Search for the cell housing the specified text and yield its [x, y] center coordinate. 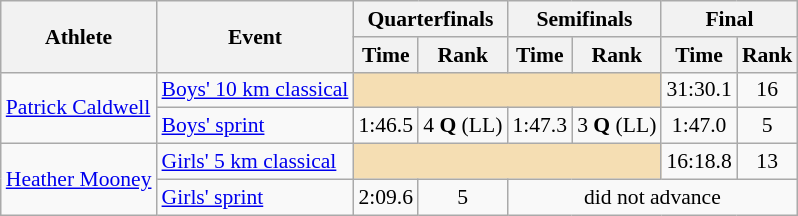
Athlete [79, 36]
Quarterfinals [430, 19]
16 [768, 90]
Boys' 10 km classical [256, 90]
13 [768, 162]
Girls' sprint [256, 197]
Event [256, 36]
31:30.1 [698, 90]
Semifinals [584, 19]
16:18.8 [698, 162]
Girls' 5 km classical [256, 162]
1:47.0 [698, 126]
did not advance [652, 197]
Heather Mooney [79, 180]
3 Q (LL) [616, 126]
1:46.5 [386, 126]
Boys' sprint [256, 126]
Final [729, 19]
2:09.6 [386, 197]
Patrick Caldwell [79, 108]
1:47.3 [540, 126]
4 Q (LL) [462, 126]
